From the cell containing the given text, extract its center point as (x, y) coordinate. 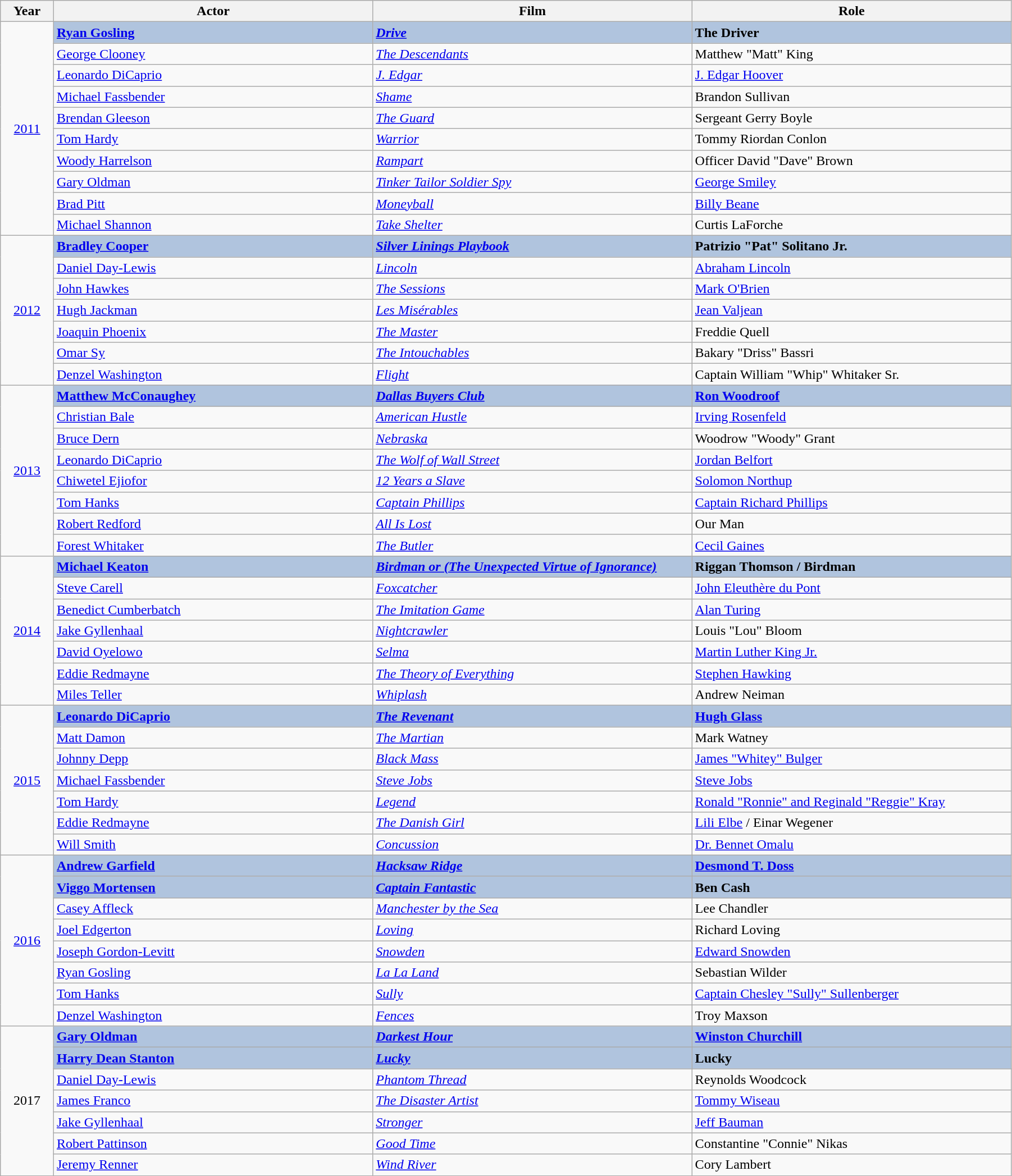
Nebraska (532, 438)
Sergeant Gerry Boyle (851, 118)
Lee Chandler (851, 908)
The Martian (532, 738)
George Smiley (851, 182)
The Disaster Artist (532, 1101)
Viggo Mortensen (213, 887)
Rampart (532, 161)
2013 (27, 470)
The Descendants (532, 54)
Darkest Hour (532, 1037)
Role (851, 11)
Jeff Bauman (851, 1122)
2011 (27, 129)
Winston Churchill (851, 1037)
Whiplash (532, 695)
The Theory of Everything (532, 674)
2014 (27, 630)
Mark O'Brien (851, 289)
Robert Redford (213, 524)
Martin Luther King Jr. (851, 652)
Cecil Gaines (851, 545)
Hugh Jackman (213, 310)
Sully (532, 994)
Ben Cash (851, 887)
Loving (532, 930)
James "Whitey" Bulger (851, 759)
Silver Linings Playbook (532, 246)
Wind River (532, 1165)
The Revenant (532, 716)
Jeremy Renner (213, 1165)
Omar Sy (213, 353)
Nightcrawler (532, 631)
Drive (532, 33)
Fences (532, 1015)
Christian Bale (213, 417)
Tommy Wiseau (851, 1101)
Andrew Garfield (213, 866)
The Wolf of Wall Street (532, 460)
La La Land (532, 973)
J. Edgar (532, 75)
Black Mass (532, 759)
Constantine "Connie" Nikas (851, 1143)
Sebastian Wilder (851, 973)
The Imitation Game (532, 609)
John Hawkes (213, 289)
Legend (532, 802)
Mark Watney (851, 738)
Miles Teller (213, 695)
Billy Beane (851, 203)
Ron Woodroof (851, 396)
Curtis LaForche (851, 225)
George Clooney (213, 54)
The Danish Girl (532, 823)
2015 (27, 780)
Benedict Cumberbatch (213, 609)
Actor (213, 11)
Bakary "Driss" Bassri (851, 353)
Joseph Gordon-Levitt (213, 951)
Stephen Hawking (851, 674)
Tommy Riordan Conlon (851, 139)
Year (27, 11)
Hacksaw Ridge (532, 866)
Ronald "Ronnie" and Reginald "Reggie" Kray (851, 802)
American Hustle (532, 417)
Flight (532, 374)
Dr. Bennet Omalu (851, 844)
All Is Lost (532, 524)
Desmond T. Doss (851, 866)
Lili Elbe / Einar Wegener (851, 823)
Concussion (532, 844)
Joel Edgerton (213, 930)
Officer David "Dave" Brown (851, 161)
Manchester by the Sea (532, 908)
Brad Pitt (213, 203)
Michael Shannon (213, 225)
Irving Rosenfeld (851, 417)
Johnny Depp (213, 759)
Hugh Glass (851, 716)
Solomon Northup (851, 481)
Bruce Dern (213, 438)
Lincoln (532, 268)
Stronger (532, 1122)
12 Years a Slave (532, 481)
Robert Pattinson (213, 1143)
Jean Valjean (851, 310)
2012 (27, 310)
Chiwetel Ejiofor (213, 481)
Captain Richard Phillips (851, 502)
Michael Keaton (213, 566)
The Master (532, 332)
James Franco (213, 1101)
Tinker Tailor Soldier Spy (532, 182)
Matt Damon (213, 738)
Freddie Quell (851, 332)
Snowden (532, 951)
Matthew "Matt" King (851, 54)
Woodrow "Woody" Grant (851, 438)
Foxcatcher (532, 588)
David Oyelowo (213, 652)
Captain William "Whip" Whitaker Sr. (851, 374)
Edward Snowden (851, 951)
Bradley Cooper (213, 246)
Our Man (851, 524)
Captain Fantastic (532, 887)
Shame (532, 97)
Abraham Lincoln (851, 268)
Dallas Buyers Club (532, 396)
The Intouchables (532, 353)
Andrew Neiman (851, 695)
Joaquin Phoenix (213, 332)
Troy Maxson (851, 1015)
Woody Harrelson (213, 161)
The Guard (532, 118)
Les Misérables (532, 310)
Brandon Sullivan (851, 97)
The Sessions (532, 289)
Jordan Belfort (851, 460)
Film (532, 11)
Casey Affleck (213, 908)
Brendan Gleeson (213, 118)
Selma (532, 652)
Moneyball (532, 203)
Take Shelter (532, 225)
Captain Phillips (532, 502)
Steve Carell (213, 588)
2016 (27, 940)
The Butler (532, 545)
Cory Lambert (851, 1165)
Harry Dean Stanton (213, 1058)
Forest Whitaker (213, 545)
Matthew McConaughey (213, 396)
Riggan Thomson / Birdman (851, 566)
The Driver (851, 33)
Richard Loving (851, 930)
J. Edgar Hoover (851, 75)
Phantom Thread (532, 1079)
Will Smith (213, 844)
John Eleuthère du Pont (851, 588)
2017 (27, 1101)
Birdman or (The Unexpected Virtue of Ignorance) (532, 566)
Good Time (532, 1143)
Warrior (532, 139)
Louis "Lou" Bloom (851, 631)
Patrizio "Pat" Solitano Jr. (851, 246)
Alan Turing (851, 609)
Captain Chesley "Sully" Sullenberger (851, 994)
Reynolds Woodcock (851, 1079)
